From the cell containing the given text, extract its center point as [X, Y] coordinate. 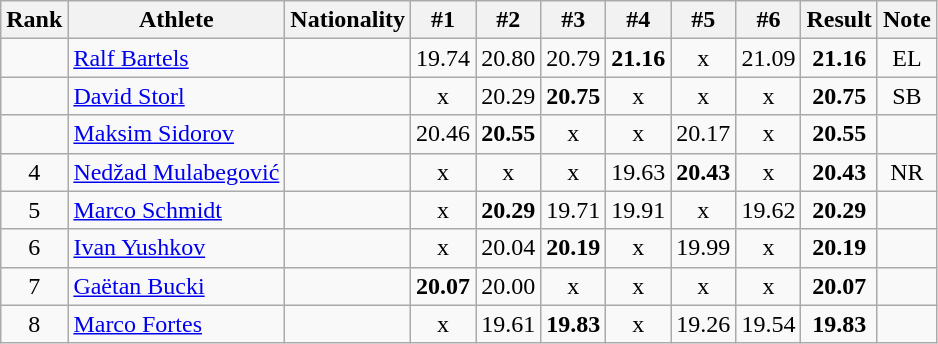
Rank [34, 20]
David Storl [176, 96]
#3 [574, 20]
19.26 [704, 324]
EL [906, 58]
19.63 [638, 172]
19.91 [638, 210]
Note [906, 20]
Marco Fortes [176, 324]
Gaëtan Bucki [176, 286]
20.04 [508, 248]
20.17 [704, 134]
#4 [638, 20]
Result [839, 20]
NR [906, 172]
Marco Schmidt [176, 210]
19.61 [508, 324]
Nationality [348, 20]
#2 [508, 20]
19.71 [574, 210]
#1 [444, 20]
6 [34, 248]
21.09 [768, 58]
19.99 [704, 248]
4 [34, 172]
Maksim Sidorov [176, 134]
20.00 [508, 286]
5 [34, 210]
20.46 [444, 134]
20.79 [574, 58]
8 [34, 324]
7 [34, 286]
19.54 [768, 324]
19.74 [444, 58]
Nedžad Mulabegović [176, 172]
#5 [704, 20]
#6 [768, 20]
20.80 [508, 58]
Ivan Yushkov [176, 248]
SB [906, 96]
19.62 [768, 210]
Ralf Bartels [176, 58]
Athlete [176, 20]
